From the cell containing the given text, extract its center point as (x, y) coordinate. 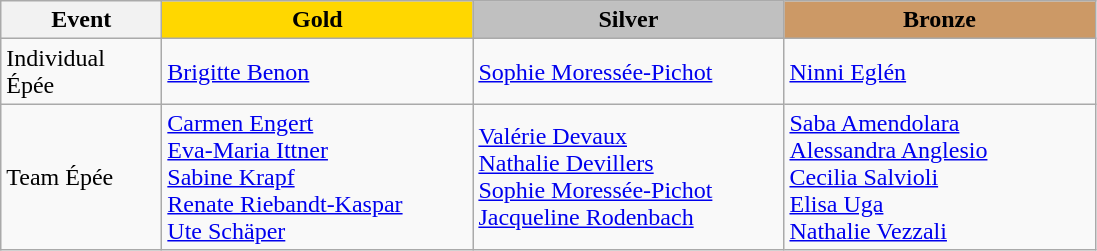
Event (82, 20)
Ninni Eglén (940, 72)
Brigitte Benon (318, 72)
Saba AmendolaraAlessandra Anglesio Cecilia SalvioliElisa UgaNathalie Vezzali (940, 177)
Carmen Engert Eva-Maria Ittner Sabine Krapf Renate Riebandt-KasparUte Schäper (318, 177)
Silver (628, 20)
Gold (318, 20)
Valérie DevauxNathalie Devillers Sophie Moressée-Pichot Jacqueline Rodenbach (628, 177)
Individual Épée (82, 72)
Sophie Moressée-Pichot (628, 72)
Bronze (940, 20)
Team Épée (82, 177)
